Output the [X, Y] coordinate of the center of the cell containing the given text.  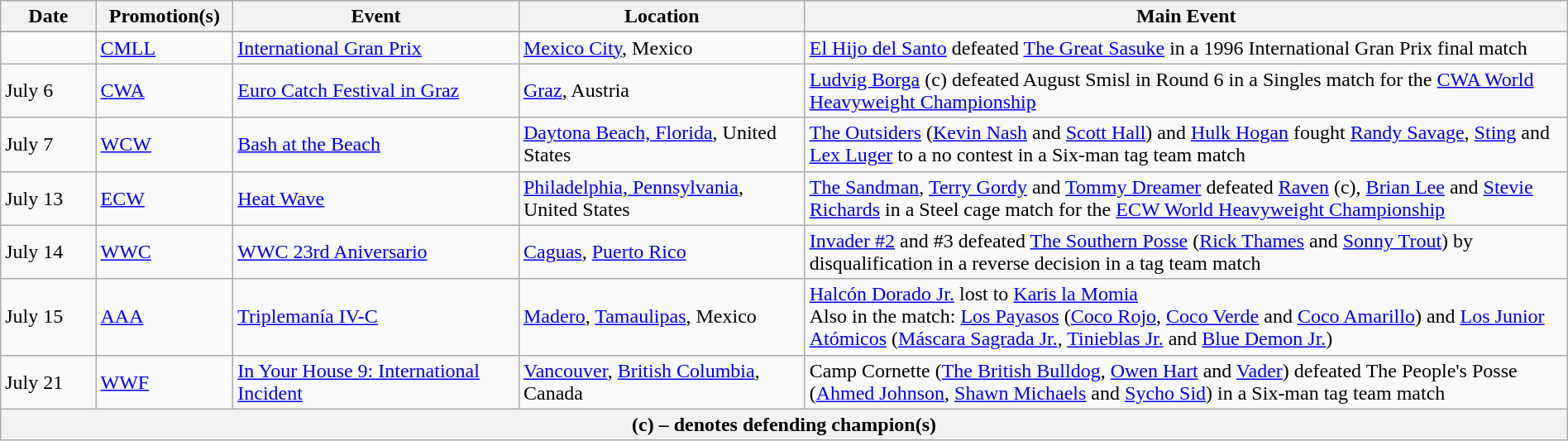
July 21 [48, 382]
CWA [165, 91]
WWC 23rd Aniversario [376, 252]
Heat Wave [376, 199]
ECW [165, 199]
Location [662, 17]
El Hijo del Santo defeated The Great Sasuke in a 1996 International Gran Prix final match [1186, 48]
Philadelphia, Pennsylvania, United States [662, 199]
Graz, Austria [662, 91]
July 15 [48, 317]
Triplemanía IV-C [376, 317]
Mexico City, Mexico [662, 48]
Madero, Tamaulipas, Mexico [662, 317]
Euro Catch Festival in Graz [376, 91]
Event [376, 17]
The Outsiders (Kevin Nash and Scott Hall) and Hulk Hogan fought Randy Savage, Sting and Lex Luger to a no contest in a Six-man tag team match [1186, 144]
July 13 [48, 199]
CMLL [165, 48]
July 6 [48, 91]
WWF [165, 382]
WWC [165, 252]
In Your House 9: International Incident [376, 382]
International Gran Prix [376, 48]
Promotion(s) [165, 17]
Main Event [1186, 17]
Invader #2 and #3 defeated The Southern Posse (Rick Thames and Sonny Trout) by disqualification in a reverse decision in a tag team match [1186, 252]
Bash at the Beach [376, 144]
Ludvig Borga (c) defeated August Smisl in Round 6 in a Singles match for the CWA World Heavyweight Championship [1186, 91]
July 14 [48, 252]
AAA [165, 317]
Date [48, 17]
July 7 [48, 144]
Vancouver, British Columbia, Canada [662, 382]
(c) – denotes defending champion(s) [784, 424]
Caguas, Puerto Rico [662, 252]
WCW [165, 144]
Daytona Beach, Florida, United States [662, 144]
